Determine the [X, Y] coordinate at the center of the cell enclosing the given text.  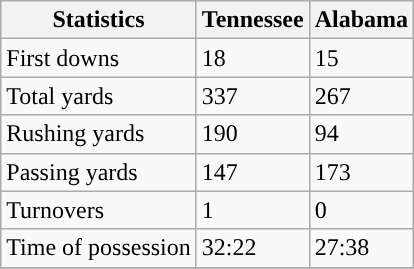
Turnovers [99, 210]
190 [252, 134]
337 [252, 96]
Total yards [99, 96]
94 [361, 134]
147 [252, 172]
0 [361, 210]
Time of possession [99, 248]
18 [252, 58]
267 [361, 96]
15 [361, 58]
1 [252, 210]
Passing yards [99, 172]
32:22 [252, 248]
Statistics [99, 20]
173 [361, 172]
First downs [99, 58]
Rushing yards [99, 134]
Alabama [361, 20]
27:38 [361, 248]
Tennessee [252, 20]
